Return (X, Y) of the center of cell containing provided text 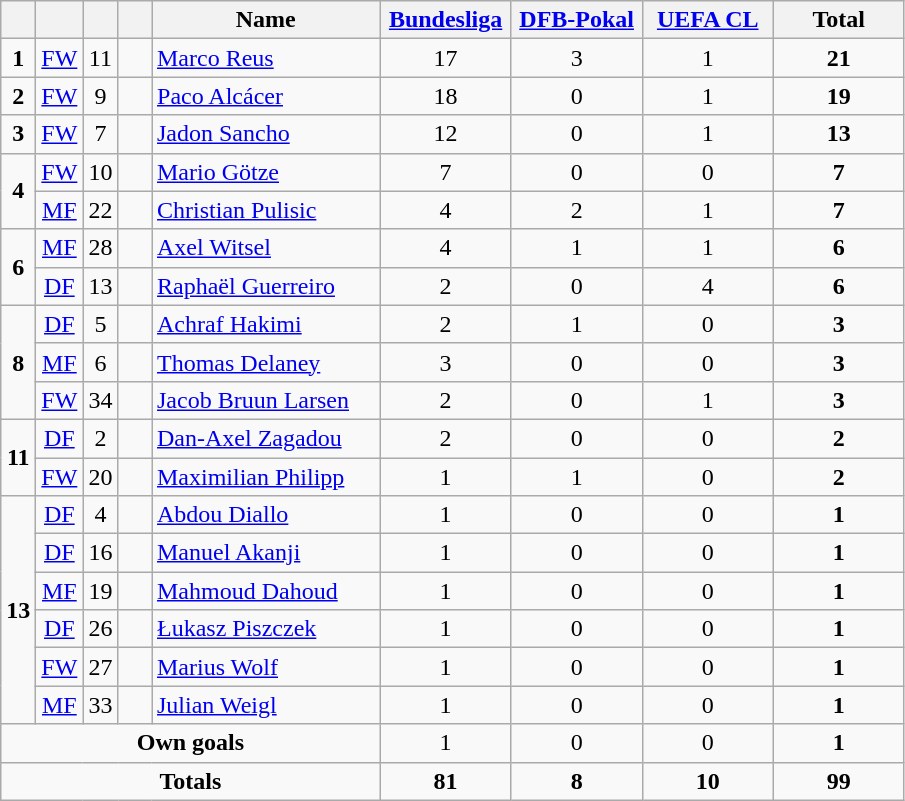
Manuel Akanji (266, 553)
Julian Weigl (266, 705)
DFB-Pokal (576, 20)
22 (100, 210)
Jadon Sancho (266, 134)
Total (838, 20)
Paco Alcácer (266, 96)
5 (100, 324)
16 (100, 553)
UEFA CL (708, 20)
Thomas Delaney (266, 362)
9 (100, 96)
99 (838, 781)
Łukasz Piszczek (266, 629)
34 (100, 400)
17 (446, 58)
Marius Wolf (266, 667)
12 (446, 134)
Marco Reus (266, 58)
26 (100, 629)
Bundesliga (446, 20)
Maximilian Philipp (266, 477)
Jacob Bruun Larsen (266, 400)
18 (446, 96)
Mahmoud Dahoud (266, 591)
20 (100, 477)
27 (100, 667)
33 (100, 705)
Name (266, 20)
Achraf Hakimi (266, 324)
Christian Pulisic (266, 210)
21 (838, 58)
Mario Götze (266, 172)
Own goals (190, 743)
Dan-Axel Zagadou (266, 438)
Abdou Diallo (266, 515)
81 (446, 781)
28 (100, 248)
Totals (190, 781)
Raphaël Guerreiro (266, 286)
Axel Witsel (266, 248)
